Find where the given text appears and provide that cell's center as [X, Y] coordinate. 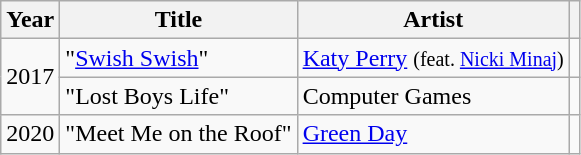
Computer Games [433, 96]
Katy Perry (feat. Nicki Minaj) [433, 58]
Year [30, 20]
"Lost Boys Life" [178, 96]
Artist [433, 20]
Title [178, 20]
2020 [30, 134]
"Swish Swish" [178, 58]
Green Day [433, 134]
"Meet Me on the Roof" [178, 134]
2017 [30, 77]
